Provide the [x, y] coordinate of the cell's center where the given text is located.  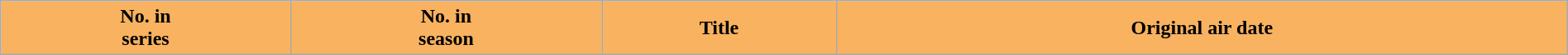
Original air date [1202, 28]
Title [719, 28]
No. inseries [146, 28]
No. inseason [446, 28]
